Locate the cell with the specified text and output its (x, y) center coordinate. 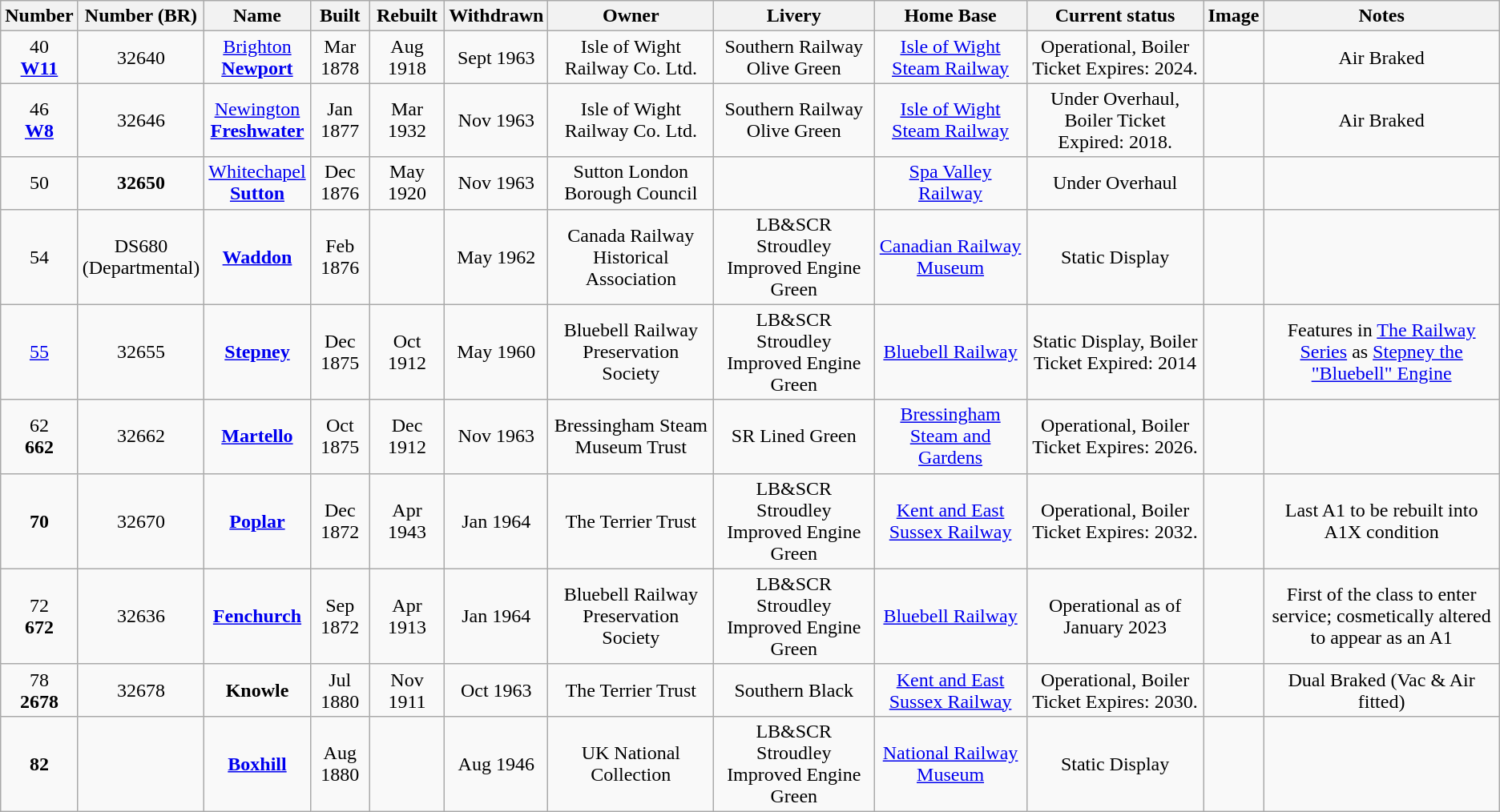
Operational, Boiler Ticket Expires: 2032. (1115, 521)
Static Display, Boiler Ticket Expired: 2014 (1115, 352)
32662 (141, 436)
Owner (631, 16)
Boxhill (257, 764)
32670 (141, 521)
72672 (39, 617)
54 (39, 256)
Mar 1878 (340, 58)
National Railway Museum (950, 764)
32650 (141, 183)
Number (39, 16)
40W11 (39, 58)
Jul 1880 (340, 690)
DS680(Departmental) (141, 256)
Withdrawn (497, 16)
46W8 (39, 120)
Built (340, 16)
Last A1 to be rebuilt into A1X condition (1381, 521)
Current status (1115, 16)
Aug 1880 (340, 764)
Image (1234, 16)
Aug 1918 (407, 58)
Mar 1932 (407, 120)
Features in The Railway Series as Stepney the "Bluebell" Engine (1381, 352)
Apr 1913 (407, 617)
Martello (257, 436)
NewingtonFreshwater (257, 120)
Operational, Boiler Ticket Expires: 2024. (1115, 58)
Dec 1876 (340, 183)
50 (39, 183)
55 (39, 352)
Under Overhaul (1115, 183)
Operational, Boiler Ticket Expires: 2026. (1115, 436)
32636 (141, 617)
Sept 1963 (497, 58)
Oct 1912 (407, 352)
Oct 1963 (497, 690)
Under Overhaul, Boiler Ticket Expired: 2018. (1115, 120)
32655 (141, 352)
Sep 1872 (340, 617)
UK National Collection (631, 764)
Apr 1943 (407, 521)
70 (39, 521)
Livery (794, 16)
782678 (39, 690)
Poplar (257, 521)
Oct 1875 (340, 436)
32640 (141, 58)
Dec 1875 (340, 352)
BrightonNewport (257, 58)
Dec 1912 (407, 436)
Fenchurch (257, 617)
Canadian Railway Museum (950, 256)
Southern Black (794, 690)
WhitechapelSutton (257, 183)
First of the class to enter service; cosmetically altered to appear as an A1 (1381, 617)
Operational as of January 2023 (1115, 617)
Dual Braked (Vac & Air fitted) (1381, 690)
May 1920 (407, 183)
Sutton London Borough Council (631, 183)
Waddon (257, 256)
May 1960 (497, 352)
Aug 1946 (497, 764)
Dec 1872 (340, 521)
Feb 1876 (340, 256)
Bressingham Steam Museum Trust (631, 436)
Bressingham Steam and Gardens (950, 436)
Operational, Boiler Ticket Expires: 2030. (1115, 690)
Rebuilt (407, 16)
32646 (141, 120)
Jan 1877 (340, 120)
Home Base (950, 16)
Notes (1381, 16)
SR Lined Green (794, 436)
Knowle (257, 690)
62662 (39, 436)
Stepney (257, 352)
Name (257, 16)
Nov 1911 (407, 690)
Canada Railway Historical Association (631, 256)
32678 (141, 690)
82 (39, 764)
May 1962 (497, 256)
Spa Valley Railway (950, 183)
Number (BR) (141, 16)
